Locate the cell with the specified text and output its [x, y] center coordinate. 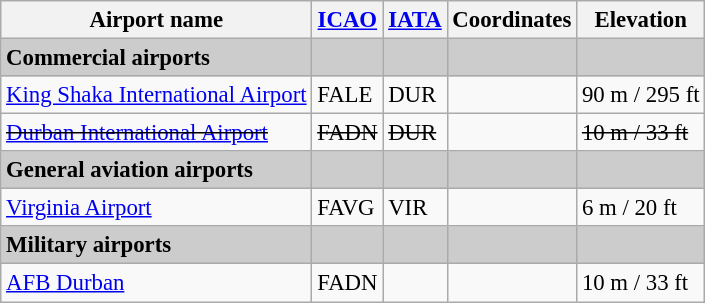
General aviation airports [156, 170]
ICAO [348, 20]
Military airports [156, 245]
King Shaka International Airport [156, 95]
Commercial airports [156, 58]
FAVG [348, 208]
Coordinates [512, 20]
FALE [348, 95]
VIR [415, 208]
Durban International Airport [156, 133]
Airport name [156, 20]
90 m / 295 ft [641, 95]
AFB Durban [156, 283]
Elevation [641, 20]
6 m / 20 ft [641, 208]
IATA [415, 20]
Virginia Airport [156, 208]
